Identify which cell holds the provided text, then report its [x, y] central coordinate. 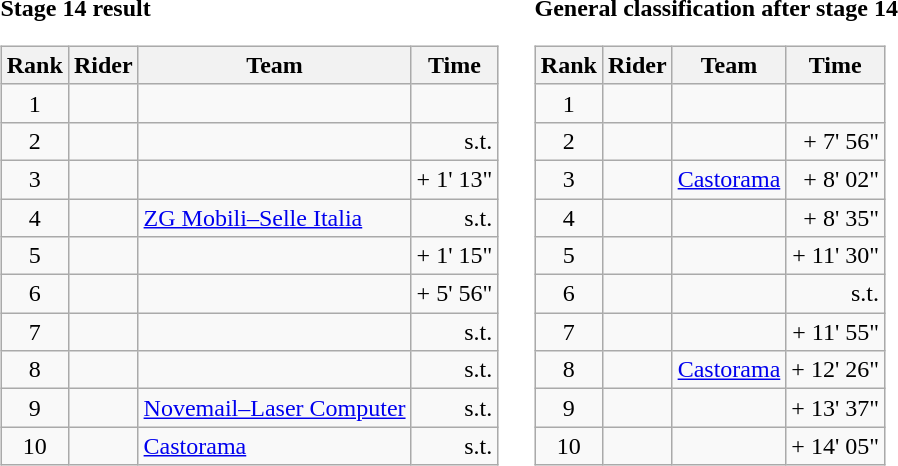
Novemail–Laser Computer [274, 408]
+ 8' 02" [836, 179]
+ 12' 26" [836, 370]
+ 7' 56" [836, 141]
+ 1' 13" [454, 179]
+ 13' 37" [836, 408]
+ 1' 15" [454, 256]
+ 14' 05" [836, 446]
+ 8' 35" [836, 217]
+ 11' 30" [836, 256]
+ 11' 55" [836, 332]
+ 5' 56" [454, 294]
ZG Mobili–Selle Italia [274, 217]
